Provide the (X, Y) coordinate of the cell's center where the given text is located.  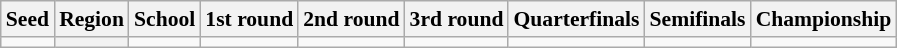
3rd round (457, 19)
Championship (824, 19)
Semifinals (698, 19)
2nd round (351, 19)
1st round (249, 19)
School (164, 19)
Quarterfinals (576, 19)
Seed (28, 19)
Region (92, 19)
